For the text-containing cell, return its midpoint in [X, Y] coordinate format. 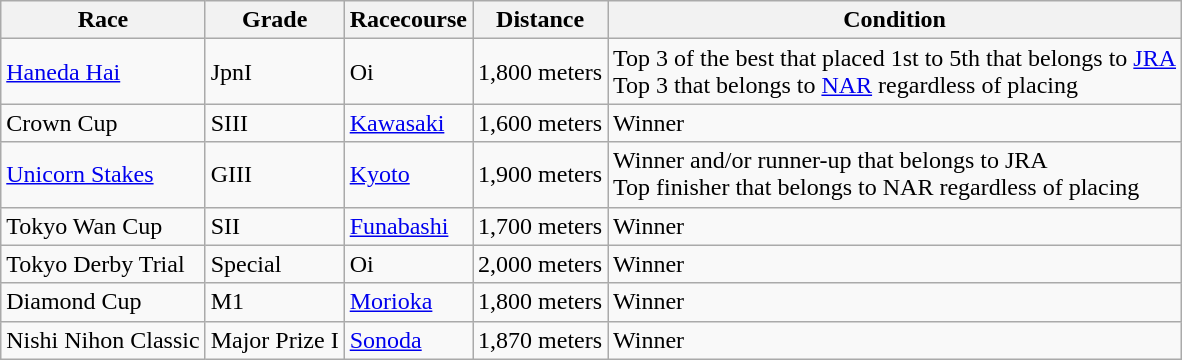
Grade [274, 20]
M1 [274, 302]
SIII [274, 123]
GIII [274, 174]
SII [274, 226]
1,600 meters [540, 123]
Distance [540, 20]
1,700 meters [540, 226]
Unicorn Stakes [103, 174]
2,000 meters [540, 264]
JpnI [274, 72]
Crown Cup [103, 123]
Race [103, 20]
1,870 meters [540, 340]
Sonoda [408, 340]
Kawasaki [408, 123]
Major Prize I [274, 340]
Morioka [408, 302]
Top 3 of the best that placed 1st to 5th that belongs to JRATop 3 that belongs to NAR regardless of placing [895, 72]
Winner and/or runner-up that belongs to JRATop finisher that belongs to NAR regardless of placing [895, 174]
Tokyo Wan Cup [103, 226]
Haneda Hai [103, 72]
Special [274, 264]
Condition [895, 20]
1,900 meters [540, 174]
Tokyo Derby Trial [103, 264]
Funabashi [408, 226]
Kyoto [408, 174]
Diamond Cup [103, 302]
Racecourse [408, 20]
Nishi Nihon Classic [103, 340]
